Output the (X, Y) coordinate of the center of the cell containing the given text.  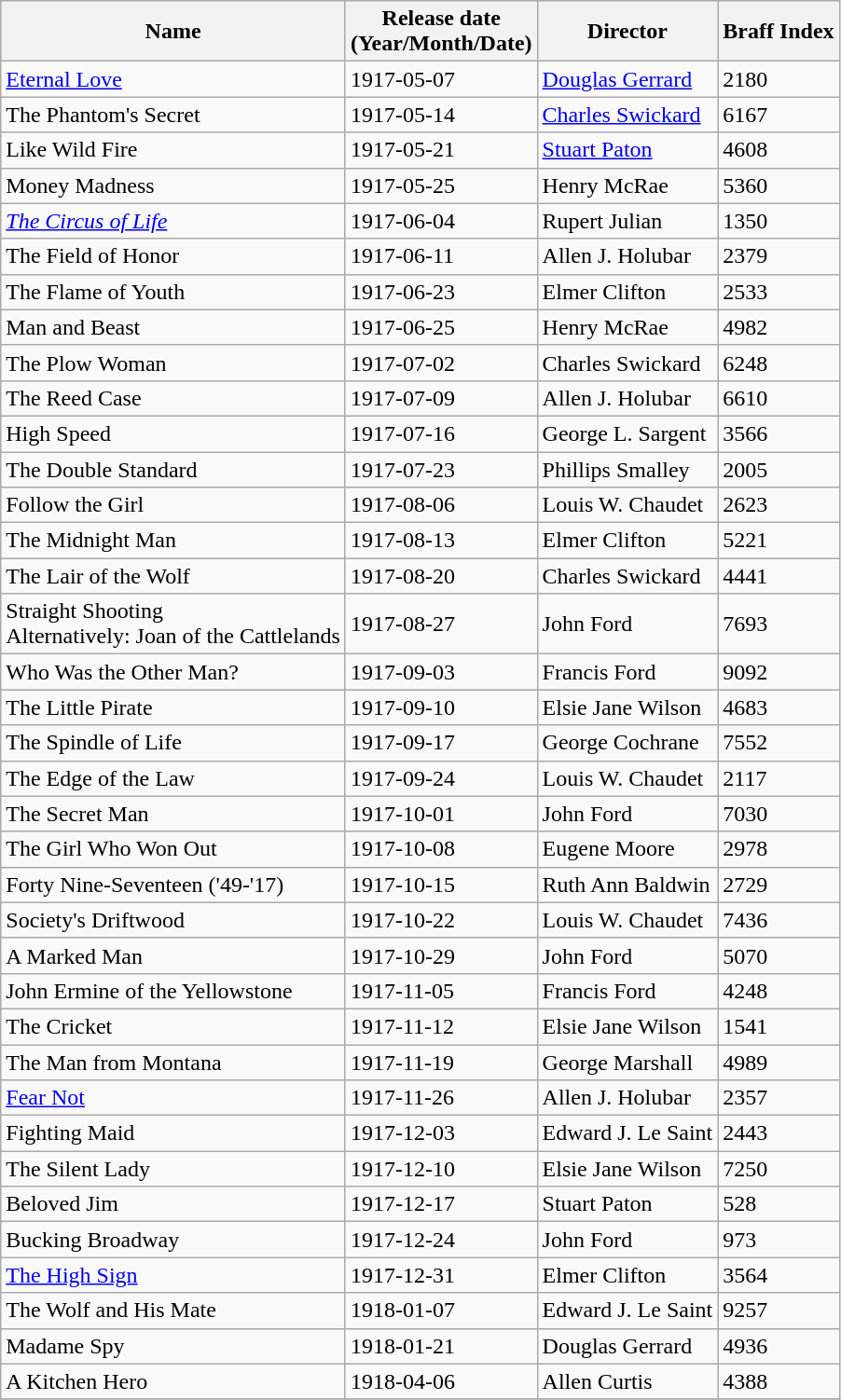
1917-12-24 (441, 1240)
1917-07-23 (441, 469)
2729 (779, 885)
1917-06-23 (441, 292)
The Plow Woman (173, 363)
2180 (779, 79)
973 (779, 1240)
2117 (779, 778)
1917-06-11 (441, 256)
2443 (779, 1133)
4388 (779, 1381)
4608 (779, 150)
4989 (779, 1062)
1917-10-08 (441, 849)
1918-04-06 (441, 1381)
9257 (779, 1311)
Madame Spy (173, 1346)
1917-09-24 (441, 778)
The Edge of the Law (173, 778)
1917-05-21 (441, 150)
2379 (779, 256)
1541 (779, 1026)
Man and Beast (173, 327)
Director (627, 32)
1917-09-17 (441, 743)
7552 (779, 743)
Bucking Broadway (173, 1240)
3566 (779, 433)
1917-05-25 (441, 185)
1917-10-15 (441, 885)
A Kitchen Hero (173, 1381)
Braff Index (779, 32)
The Wolf and His Mate (173, 1311)
Fear Not (173, 1098)
1917-07-16 (441, 433)
6248 (779, 363)
2005 (779, 469)
Money Madness (173, 185)
The Girl Who Won Out (173, 849)
1917-08-06 (441, 505)
1917-10-01 (441, 814)
The Secret Man (173, 814)
Beloved Jim (173, 1204)
John Ermine of the Yellowstone (173, 991)
1917-12-10 (441, 1169)
1917-08-13 (441, 541)
1917-11-19 (441, 1062)
The High Sign (173, 1275)
1917-10-29 (441, 955)
1917-10-22 (441, 920)
9092 (779, 672)
Fighting Maid (173, 1133)
Eternal Love (173, 79)
1917-11-26 (441, 1098)
George Marshall (627, 1062)
George Cochrane (627, 743)
1917-09-10 (441, 707)
1917-12-17 (441, 1204)
The Flame of Youth (173, 292)
528 (779, 1204)
Release date (Year/Month/Date) (441, 32)
1917-12-03 (441, 1133)
Forty Nine-Seventeen ('49-'17) (173, 885)
1917-06-25 (441, 327)
The Lair of the Wolf (173, 576)
Ruth Ann Baldwin (627, 885)
1917-05-07 (441, 79)
5221 (779, 541)
1350 (779, 221)
Society's Driftwood (173, 920)
1917-11-12 (441, 1026)
The Circus of Life (173, 221)
Follow the Girl (173, 505)
Allen Curtis (627, 1381)
The Spindle of Life (173, 743)
4982 (779, 327)
The Silent Lady (173, 1169)
The Man from Montana (173, 1062)
Name (173, 32)
The Midnight Man (173, 541)
Who Was the Other Man? (173, 672)
Like Wild Fire (173, 150)
7030 (779, 814)
3564 (779, 1275)
The Field of Honor (173, 256)
1917-05-14 (441, 115)
1917-06-04 (441, 221)
4936 (779, 1346)
The Reed Case (173, 398)
A Marked Man (173, 955)
6167 (779, 115)
4683 (779, 707)
1917-07-02 (441, 363)
7693 (779, 625)
1917-07-09 (441, 398)
2623 (779, 505)
4441 (779, 576)
Eugene Moore (627, 849)
Phillips Smalley (627, 469)
Rupert Julian (627, 221)
George L. Sargent (627, 433)
1917-08-27 (441, 625)
2533 (779, 292)
4248 (779, 991)
1917-12-31 (441, 1275)
The Cricket (173, 1026)
1917-09-03 (441, 672)
1918-01-07 (441, 1311)
1918-01-21 (441, 1346)
The Double Standard (173, 469)
5360 (779, 185)
5070 (779, 955)
6610 (779, 398)
7250 (779, 1169)
High Speed (173, 433)
2978 (779, 849)
2357 (779, 1098)
1917-11-05 (441, 991)
Straight Shooting Alternatively: Joan of the Cattlelands (173, 625)
The Phantom's Secret (173, 115)
1917-08-20 (441, 576)
7436 (779, 920)
The Little Pirate (173, 707)
